Find where the given text appears and provide that cell's center as (X, Y) coordinate. 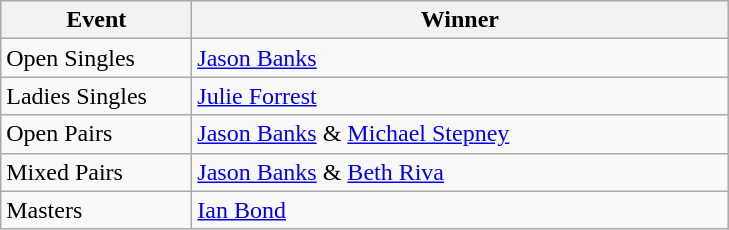
Jason Banks (460, 58)
Masters (96, 210)
Open Singles (96, 58)
Jason Banks & Michael Stepney (460, 134)
Mixed Pairs (96, 172)
Open Pairs (96, 134)
Julie Forrest (460, 96)
Event (96, 20)
Ladies Singles (96, 96)
Jason Banks & Beth Riva (460, 172)
Ian Bond (460, 210)
Winner (460, 20)
